Provide the (X, Y) coordinate of the cell's center where the given text is located.  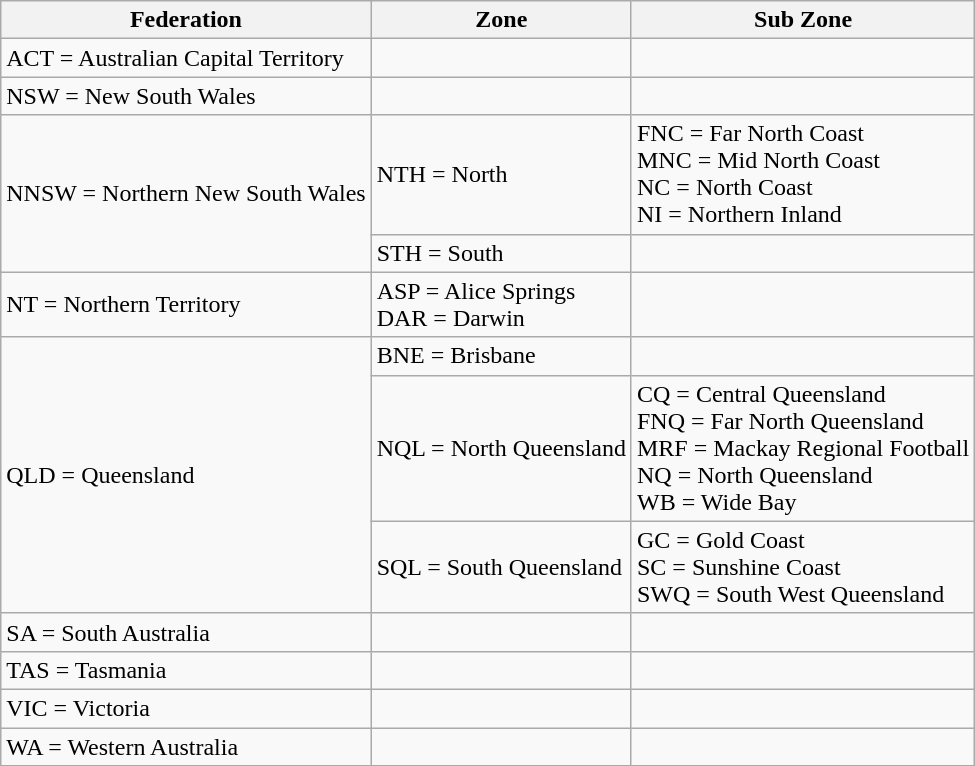
Zone (501, 20)
NSW = New South Wales (186, 96)
STH = South (501, 253)
BNE = Brisbane (501, 356)
WA = Western Australia (186, 747)
SA = South Australia (186, 632)
NT = Northern Territory (186, 304)
TAS = Tasmania (186, 670)
VIC = Victoria (186, 708)
ASP = Alice Springs DAR = Darwin (501, 304)
NNSW = Northern New South Wales (186, 194)
NQL = North Queensland (501, 448)
QLD = Queensland (186, 475)
GC = Gold Coast SC = Sunshine Coast SWQ = South West Queensland (802, 567)
ACT = Australian Capital Territory (186, 58)
SQL = South Queensland (501, 567)
Federation (186, 20)
FNC = Far North Coast MNC = Mid North Coast NC = North Coast NI = Northern Inland (802, 174)
CQ = Central Queensland FNQ = Far North Queensland MRF = Mackay Regional Football NQ = North Queensland WB = Wide Bay (802, 448)
Sub Zone (802, 20)
NTH = North (501, 174)
